Find where the given text appears and provide that cell's center as (X, Y) coordinate. 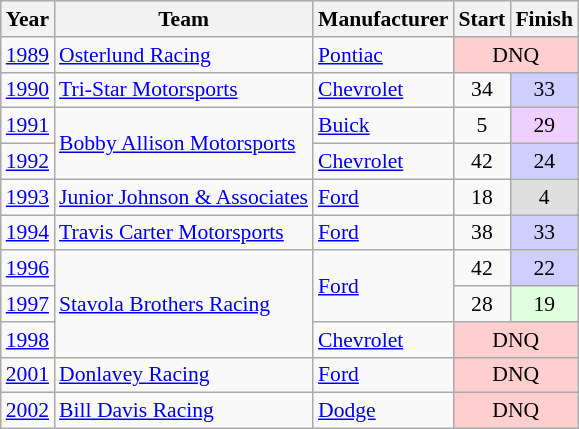
Stavola Brothers Racing (184, 304)
1990 (28, 90)
4 (544, 197)
Bill Davis Racing (184, 411)
38 (482, 233)
1993 (28, 197)
Team (184, 19)
Manufacturer (383, 19)
2001 (28, 375)
1991 (28, 126)
19 (544, 304)
28 (482, 304)
18 (482, 197)
1998 (28, 340)
1992 (28, 162)
2002 (28, 411)
29 (544, 126)
1997 (28, 304)
24 (544, 162)
Travis Carter Motorsports (184, 233)
Osterlund Racing (184, 55)
Bobby Allison Motorsports (184, 144)
Finish (544, 19)
Junior Johnson & Associates (184, 197)
1989 (28, 55)
Pontiac (383, 55)
Buick (383, 126)
Donlavey Racing (184, 375)
Tri-Star Motorsports (184, 90)
Year (28, 19)
Start (482, 19)
1996 (28, 269)
Dodge (383, 411)
1994 (28, 233)
34 (482, 90)
5 (482, 126)
22 (544, 269)
